Capture the cell that displays the provided text and extract its (x, y) central coordinate. 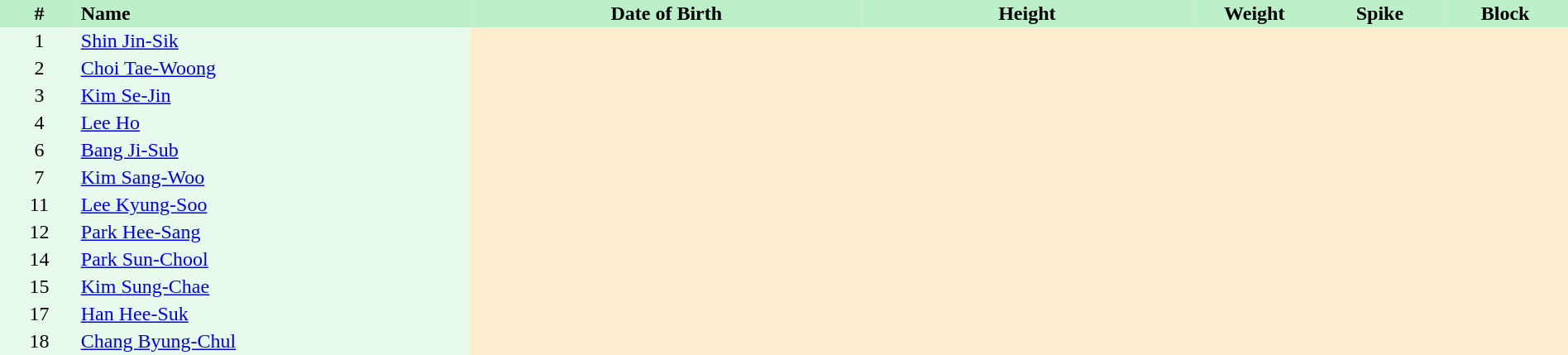
Spike (1380, 13)
14 (40, 260)
# (40, 13)
Block (1505, 13)
6 (40, 151)
Han Hee-Suk (275, 314)
Kim Sung-Chae (275, 286)
Kim Se-Jin (275, 96)
11 (40, 205)
Park Hee-Sang (275, 232)
Lee Kyung-Soo (275, 205)
Shin Jin-Sik (275, 41)
2 (40, 68)
15 (40, 286)
17 (40, 314)
7 (40, 177)
12 (40, 232)
Choi Tae-Woong (275, 68)
Date of Birth (667, 13)
18 (40, 341)
Name (275, 13)
Lee Ho (275, 122)
Park Sun-Chool (275, 260)
Weight (1255, 13)
1 (40, 41)
Bang Ji-Sub (275, 151)
Chang Byung-Chul (275, 341)
4 (40, 122)
Kim Sang-Woo (275, 177)
3 (40, 96)
Height (1027, 13)
